Capture the cell that displays the provided text and extract its [x, y] central coordinate. 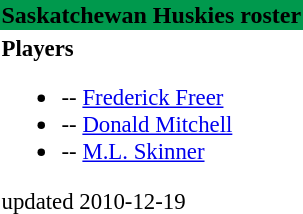
Saskatchewan Huskies roster [152, 15]
